Output the [X, Y] coordinate of the center of the cell containing the given text.  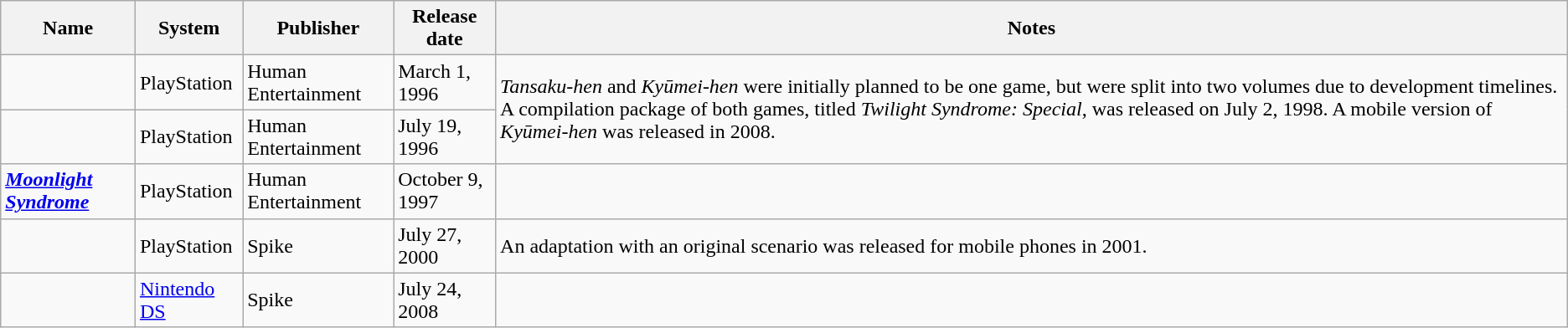
Release date [445, 28]
Moonlight Syndrome [69, 191]
July 27, 2000 [445, 246]
An adaptation with an original scenario was released for mobile phones in 2001. [1032, 246]
Name [69, 28]
July 24, 2008 [445, 300]
Notes [1032, 28]
October 9, 1997 [445, 191]
Nintendo DS [188, 300]
Publisher [318, 28]
System [188, 28]
March 1, 1996 [445, 82]
July 19, 1996 [445, 137]
